Capture the cell that displays the provided text and extract its [x, y] central coordinate. 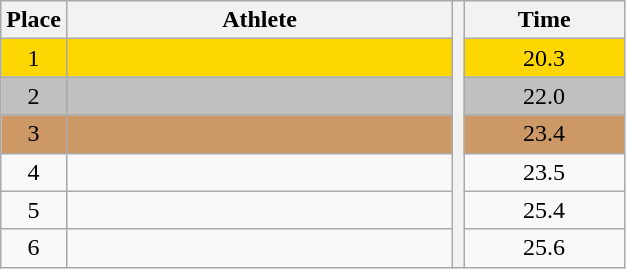
22.0 [544, 96]
4 [34, 172]
25.6 [544, 248]
Time [544, 20]
6 [34, 248]
Athlete [259, 20]
20.3 [544, 58]
23.5 [544, 172]
25.4 [544, 210]
5 [34, 210]
3 [34, 134]
2 [34, 96]
1 [34, 58]
23.4 [544, 134]
Place [34, 20]
